Pinpoint the cell where the given text exists, returning its [X, Y] midpoint coordinate. 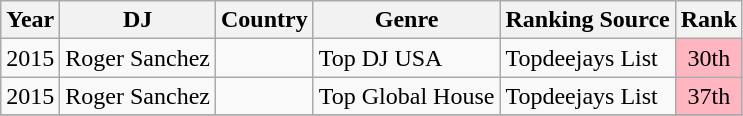
30th [708, 58]
DJ [138, 20]
Rank [708, 20]
Country [264, 20]
Ranking Source [588, 20]
Top Global House [406, 96]
Year [30, 20]
Top DJ USA [406, 58]
Genre [406, 20]
37th [708, 96]
